Provide the (x, y) coordinate of the cell's center where the given text is located.  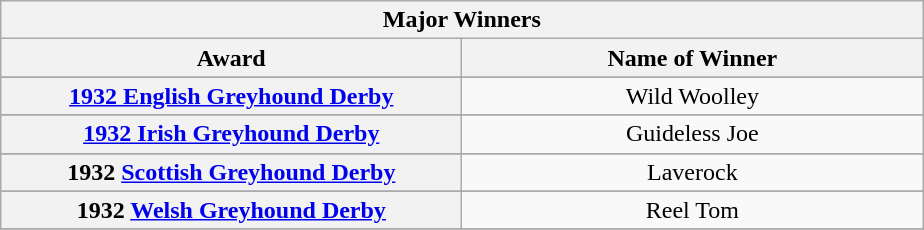
1932 Irish Greyhound Derby (232, 134)
Reel Tom (692, 210)
Major Winners (462, 20)
1932 Scottish Greyhound Derby (232, 172)
1932 Welsh Greyhound Derby (232, 210)
Award (232, 58)
1932 English Greyhound Derby (232, 96)
Wild Woolley (692, 96)
Laverock (692, 172)
Guideless Joe (692, 134)
Name of Winner (692, 58)
